Capture the cell that displays the provided text and extract its (X, Y) central coordinate. 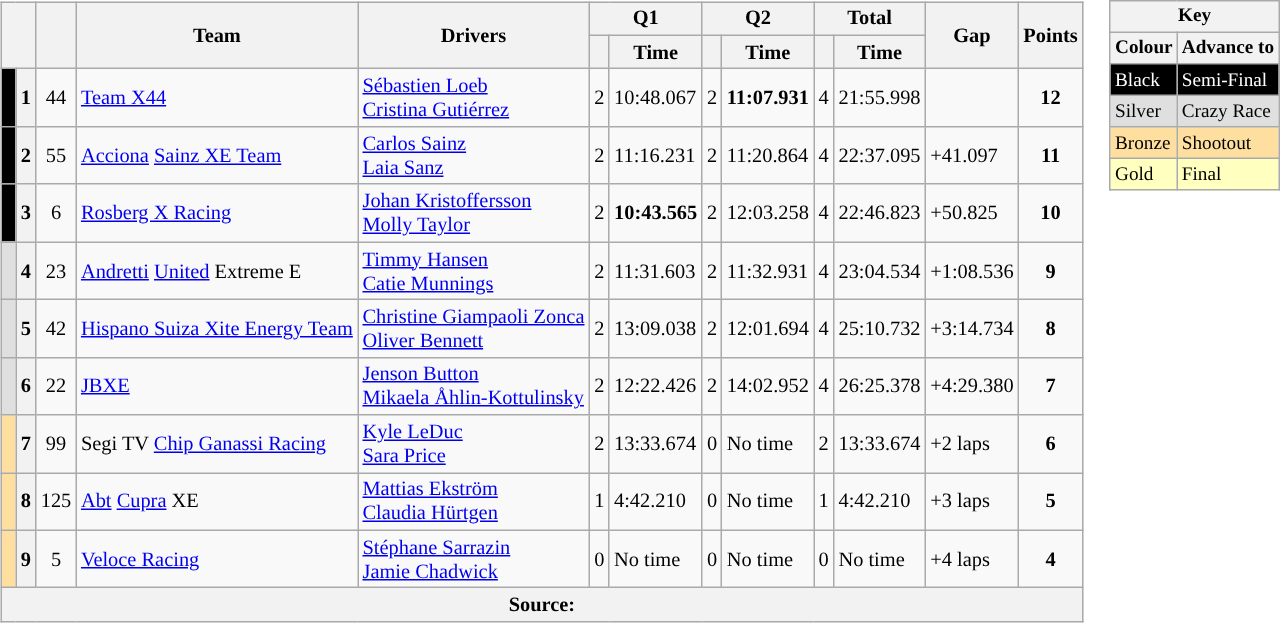
11:07.931 (768, 98)
+3:14.734 (972, 329)
12:03.258 (768, 213)
Key (1194, 16)
Gold (1144, 175)
11:32.931 (768, 271)
+1:08.536 (972, 271)
JBXE (217, 386)
10:48.067 (656, 98)
11:31.603 (656, 271)
Total (870, 19)
42 (56, 329)
+4 laps (972, 559)
Mattias Ekström Claudia Hürtgen (474, 502)
55 (56, 156)
Source: (542, 605)
22 (56, 386)
22:37.095 (880, 156)
125 (56, 502)
26:25.378 (880, 386)
Team X44 (217, 98)
Team (217, 36)
Jenson Button Mikaela Åhlin-Kottulinsky (474, 386)
Sébastien Loeb Cristina Gutiérrez (474, 98)
Crazy Race (1228, 111)
Final (1228, 175)
Andretti United Extreme E (217, 271)
Shootout (1228, 143)
12 (1051, 98)
44 (56, 98)
Black (1144, 80)
Carlos Sainz Laia Sanz (474, 156)
13:09.038 (656, 329)
21:55.998 (880, 98)
Silver (1144, 111)
Stéphane Sarrazin Jamie Chadwick (474, 559)
Acciona Sainz XE Team (217, 156)
Q1 (646, 19)
11 (1051, 156)
Semi-Final (1228, 80)
99 (56, 444)
Hispano Suiza Xite Energy Team (217, 329)
Abt Cupra XE (217, 502)
23:04.534 (880, 271)
Segi TV Chip Ganassi Racing (217, 444)
Kyle LeDuc Sara Price (474, 444)
Bronze (1144, 143)
Gap (972, 36)
10 (1051, 213)
12:22.426 (656, 386)
+50.825 (972, 213)
+2 laps (972, 444)
+4:29.380 (972, 386)
Timmy Hansen Catie Munnings (474, 271)
+3 laps (972, 502)
3 (26, 213)
Advance to (1228, 48)
Rosberg X Racing (217, 213)
Christine Giampaoli Zonca Oliver Bennett (474, 329)
12:01.694 (768, 329)
+41.097 (972, 156)
10:43.565 (656, 213)
Points (1051, 36)
Johan Kristoffersson Molly Taylor (474, 213)
Q2 (758, 19)
14:02.952 (768, 386)
Drivers (474, 36)
11:16.231 (656, 156)
Colour (1144, 48)
25:10.732 (880, 329)
Veloce Racing (217, 559)
11:20.864 (768, 156)
23 (56, 271)
22:46.823 (880, 213)
